For the text-containing cell, return its midpoint in (x, y) coordinate format. 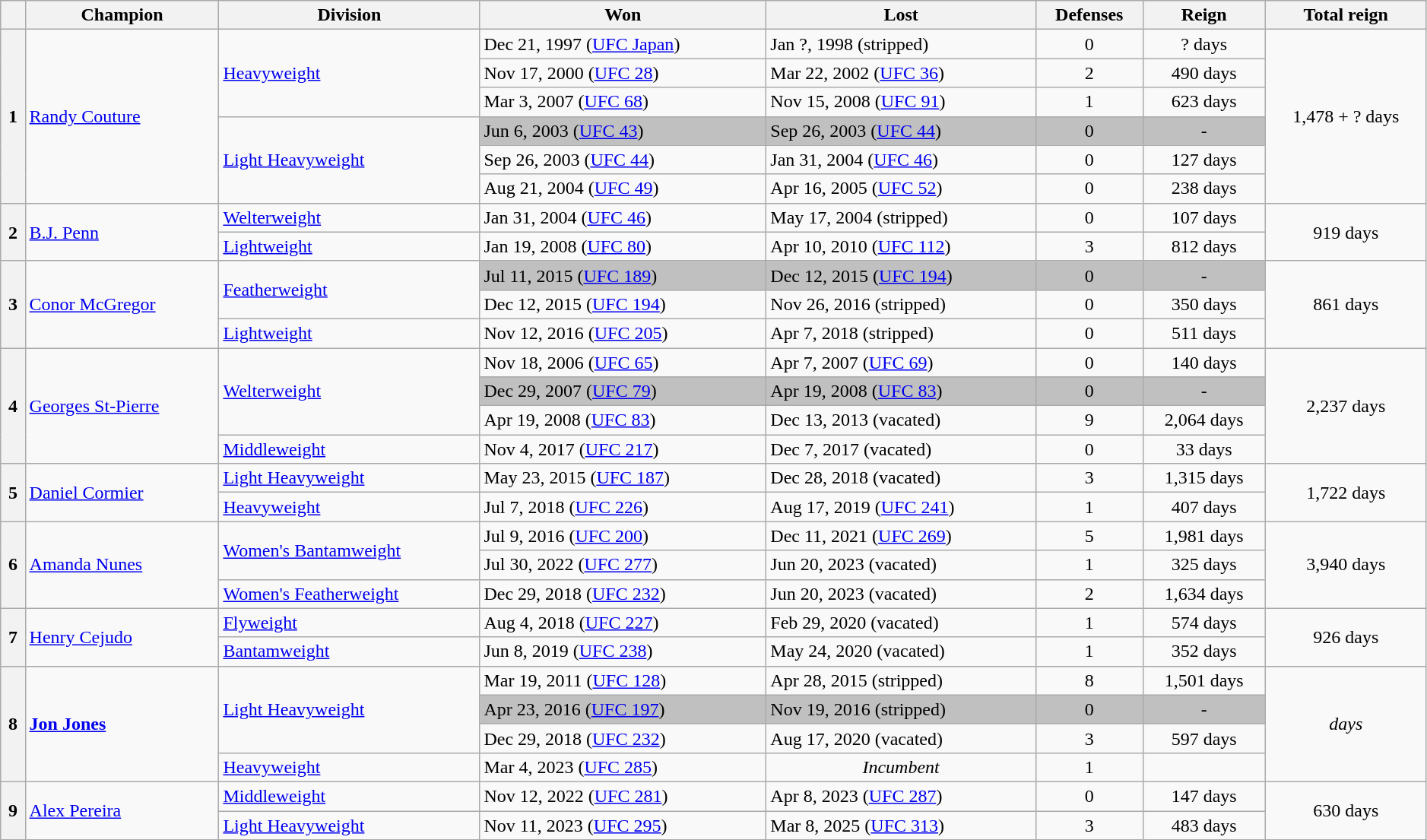
Georges St-Pierre (122, 406)
Won (623, 15)
Apr 10, 2010 (UFC 112) (902, 246)
Jul 9, 2016 (UFC 200) (623, 536)
511 days (1204, 333)
Jul 7, 2018 (UFC 226) (623, 507)
1,478 + ? days (1346, 116)
Nov 18, 2006 (UFC 65) (623, 363)
Nov 15, 2008 (UFC 91) (902, 102)
Apr 7, 2018 (stripped) (902, 333)
Apr 16, 2005 (UFC 52) (902, 189)
B.J. Penn (122, 232)
May 24, 2020 (vacated) (902, 651)
Flyweight (350, 623)
Nov 19, 2016 (stripped) (902, 709)
7 (13, 637)
630 days (1346, 810)
Total reign (1346, 15)
Nov 12, 2016 (UFC 205) (623, 333)
Jun 8, 2019 (UFC 238) (623, 651)
Randy Couture (122, 116)
107 days (1204, 217)
2,064 days (1204, 420)
2,237 days (1346, 406)
352 days (1204, 651)
Dec 21, 1997 (UFC Japan) (623, 44)
1,315 days (1204, 478)
Jan ?, 1998 (stripped) (902, 44)
147 days (1204, 796)
1,634 days (1204, 594)
1,501 days (1204, 680)
Women's Featherweight (350, 594)
Aug 17, 2020 (vacated) (902, 738)
Apr 28, 2015 (stripped) (902, 680)
Alex Pereira (122, 810)
350 days (1204, 304)
Mar 22, 2002 (UFC 36) (902, 73)
Mar 4, 2023 (UFC 285) (623, 767)
140 days (1204, 363)
861 days (1346, 304)
Dec 11, 2021 (UFC 269) (902, 536)
Jul 30, 2022 (UFC 277) (623, 565)
325 days (1204, 565)
Mar 8, 2025 (UFC 313) (902, 825)
Nov 26, 2016 (stripped) (902, 304)
Conor McGregor (122, 304)
127 days (1204, 160)
919 days (1346, 232)
812 days (1204, 246)
Incumbent (902, 767)
Apr 8, 2023 (UFC 287) (902, 796)
Feb 29, 2020 (vacated) (902, 623)
623 days (1204, 102)
Division (350, 15)
Mar 3, 2007 (UFC 68) (623, 102)
490 days (1204, 73)
Jan 19, 2008 (UFC 80) (623, 246)
3,940 days (1346, 565)
Mar 19, 2011 (UFC 128) (623, 680)
Dec 28, 2018 (vacated) (902, 478)
Aug 4, 2018 (UFC 227) (623, 623)
Lost (902, 15)
Henry Cejudo (122, 637)
Nov 12, 2022 (UFC 281) (623, 796)
? days (1204, 44)
May 23, 2015 (UFC 187) (623, 478)
Nov 4, 2017 (UFC 217) (623, 449)
483 days (1204, 825)
May 17, 2004 (stripped) (902, 217)
Jun 6, 2003 (UFC 43) (623, 131)
Apr 23, 2016 (UFC 197) (623, 709)
Featherweight (350, 290)
Daniel Cormier (122, 493)
Defenses (1089, 15)
1,722 days (1346, 493)
407 days (1204, 507)
Jul 11, 2015 (UFC 189) (623, 275)
Nov 11, 2023 (UFC 295) (623, 825)
Dec 29, 2007 (UFC 79) (623, 391)
6 (13, 565)
238 days (1204, 189)
33 days (1204, 449)
Reign (1204, 15)
4 (13, 406)
574 days (1204, 623)
Women's Bantamweight (350, 550)
Amanda Nunes (122, 565)
Jon Jones (122, 724)
597 days (1204, 738)
Apr 7, 2007 (UFC 69) (902, 363)
Nov 17, 2000 (UFC 28) (623, 73)
Aug 17, 2019 (UFC 241) (902, 507)
Champion (122, 15)
1,981 days (1204, 536)
Aug 21, 2004 (UFC 49) (623, 189)
926 days (1346, 637)
days (1346, 724)
Dec 13, 2013 (vacated) (902, 420)
Bantamweight (350, 651)
Dec 7, 2017 (vacated) (902, 449)
